Pinpoint the cell where the given text exists, returning its [X, Y] midpoint coordinate. 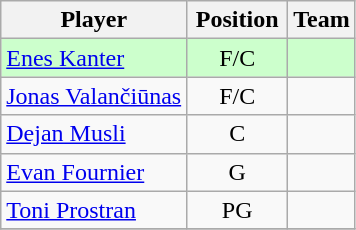
Team [322, 20]
Enes Kanter [94, 58]
Dejan Musli [94, 134]
Position [238, 20]
PG [238, 210]
Jonas Valančiūnas [94, 96]
Player [94, 20]
Toni Prostran [94, 210]
G [238, 172]
C [238, 134]
Evan Fournier [94, 172]
